Return [X, Y] of the center of cell containing provided text 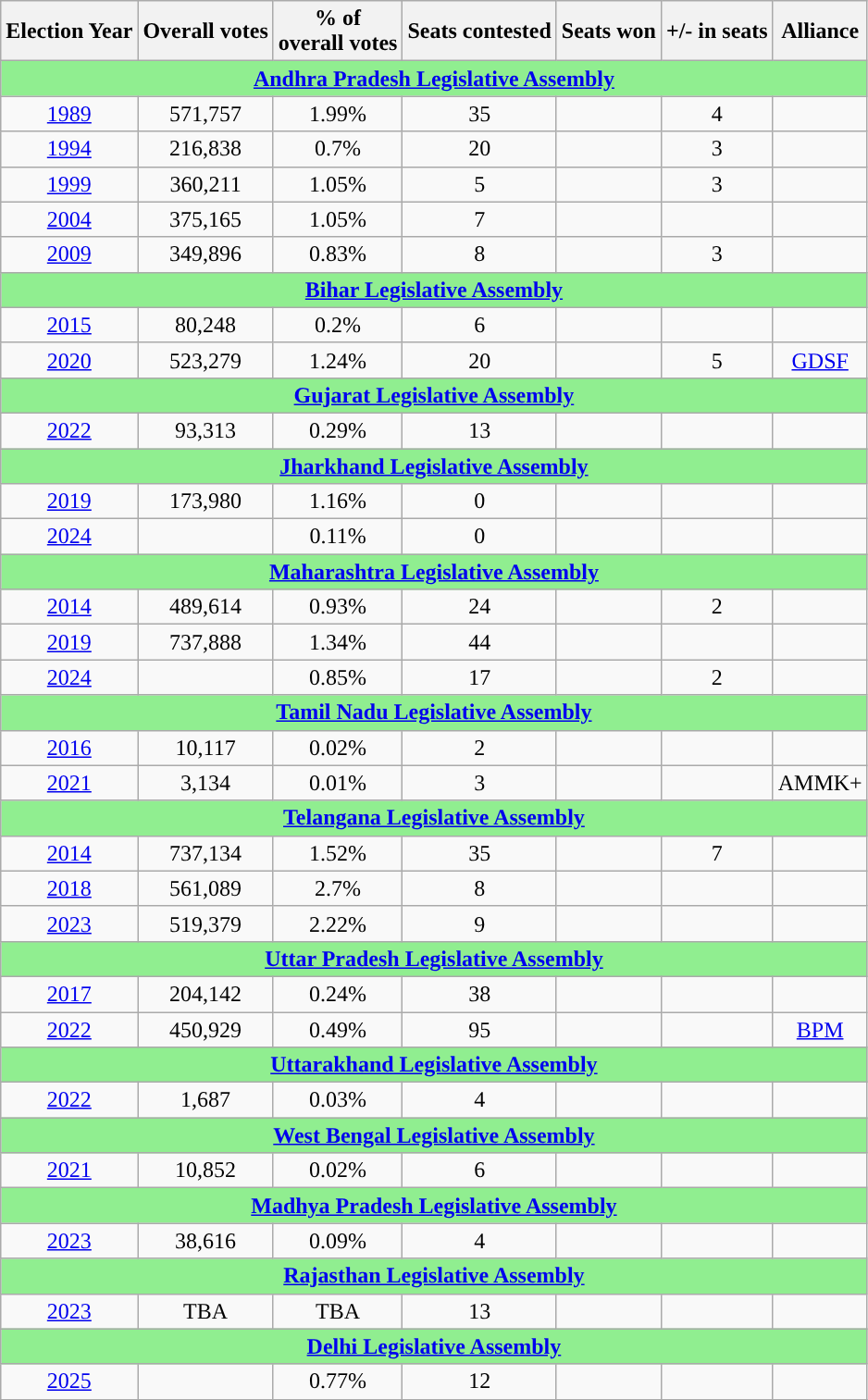
Delhi Legislative Assembly [434, 1346]
0.77% [338, 1381]
2017 [69, 994]
0.2% [338, 325]
0.85% [338, 677]
10,852 [205, 1171]
Tamil Nadu Legislative Assembly [434, 712]
489,614 [205, 607]
Election Year [69, 31]
AMMK+ [820, 783]
2018 [69, 888]
Madhya Pradesh Legislative Assembly [434, 1206]
3,134 [205, 783]
1999 [69, 184]
Bihar Legislative Assembly [434, 290]
Gujarat Legislative Assembly [434, 395]
Jharkhand Legislative Assembly [434, 465]
BPM [820, 1030]
2.7% [338, 888]
0.93% [338, 607]
1,687 [205, 1100]
38,616 [205, 1241]
1.99% [338, 114]
1994 [69, 149]
0.11% [338, 537]
24 [479, 607]
0.09% [338, 1241]
10,117 [205, 748]
1.34% [338, 642]
95 [479, 1030]
519,379 [205, 923]
2020 [69, 360]
0.7% [338, 149]
173,980 [205, 502]
2016 [69, 748]
38 [479, 994]
349,896 [205, 254]
0.29% [338, 430]
523,279 [205, 360]
2004 [69, 219]
Seats contested [479, 31]
93,313 [205, 430]
12 [479, 1381]
80,248 [205, 325]
9 [479, 923]
2009 [69, 254]
571,757 [205, 114]
375,165 [205, 219]
0.24% [338, 994]
0.01% [338, 783]
561,089 [205, 888]
1.24% [338, 360]
2025 [69, 1381]
44 [479, 642]
Overall votes [205, 31]
2.22% [338, 923]
Uttarakhand Legislative Assembly [434, 1065]
Telangana Legislative Assembly [434, 818]
360,211 [205, 184]
1.16% [338, 502]
0.49% [338, 1030]
Seats won [609, 31]
GDSF [820, 360]
Alliance [820, 31]
17 [479, 677]
Rajasthan Legislative Assembly [434, 1276]
216,838 [205, 149]
1.52% [338, 853]
0.83% [338, 254]
West Bengal Legislative Assembly [434, 1135]
450,929 [205, 1030]
0.03% [338, 1100]
% of overall votes [338, 31]
737,134 [205, 853]
Andhra Pradesh Legislative Assembly [434, 79]
737,888 [205, 642]
Uttar Pradesh Legislative Assembly [434, 959]
1989 [69, 114]
2015 [69, 325]
+/- in seats [716, 31]
204,142 [205, 994]
Maharashtra Legislative Assembly [434, 572]
